From the cell containing the given text, extract its center point as [X, Y] coordinate. 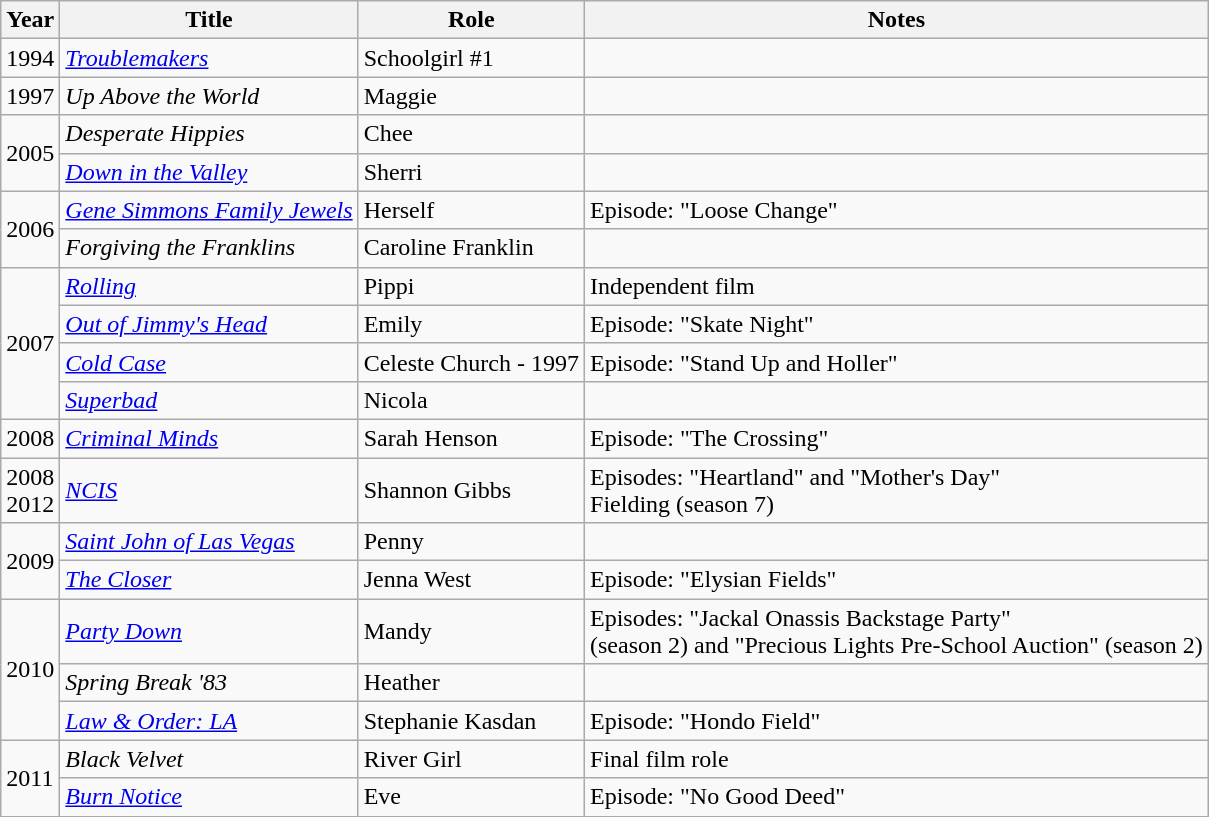
Troublemakers [209, 58]
NCIS [209, 490]
Eve [471, 797]
Final film role [897, 759]
Cold Case [209, 362]
2009 [30, 561]
The Closer [209, 580]
Notes [897, 20]
Episode: "Loose Change" [897, 210]
Down in the Valley [209, 172]
Up Above the World [209, 96]
Maggie [471, 96]
Chee [471, 134]
1994 [30, 58]
Episode: "Elysian Fields" [897, 580]
Schoolgirl #1 [471, 58]
2006 [30, 229]
Nicola [471, 400]
Desperate Hippies [209, 134]
Episode: "The Crossing" [897, 438]
20082012 [30, 490]
Independent film [897, 286]
Jenna West [471, 580]
River Girl [471, 759]
Year [30, 20]
Spring Break '83 [209, 683]
Celeste Church - 1997 [471, 362]
Emily [471, 324]
Penny [471, 542]
Title [209, 20]
Black Velvet [209, 759]
Role [471, 20]
Out of Jimmy's Head [209, 324]
Episode: "Stand Up and Holler" [897, 362]
Sarah Henson [471, 438]
Episode: "No Good Deed" [897, 797]
2007 [30, 343]
Episode: "Skate Night" [897, 324]
Pippi [471, 286]
Shannon Gibbs [471, 490]
Herself [471, 210]
Rolling [209, 286]
Heather [471, 683]
1997 [30, 96]
2010 [30, 670]
Gene Simmons Family Jewels [209, 210]
Sherri [471, 172]
Burn Notice [209, 797]
2008 [30, 438]
Caroline Franklin [471, 248]
Episodes: "Jackal Onassis Backstage Party"(season 2) and "Precious Lights Pre-School Auction" (season 2) [897, 632]
Superbad [209, 400]
2011 [30, 778]
Episodes: "Heartland" and "Mother's Day"Fielding (season 7) [897, 490]
Episode: "Hondo Field" [897, 721]
Forgiving the Franklins [209, 248]
Saint John of Las Vegas [209, 542]
2005 [30, 153]
Criminal Minds [209, 438]
Law & Order: LA [209, 721]
Party Down [209, 632]
Stephanie Kasdan [471, 721]
Mandy [471, 632]
